Capture the cell that displays the provided text and extract its [X, Y] central coordinate. 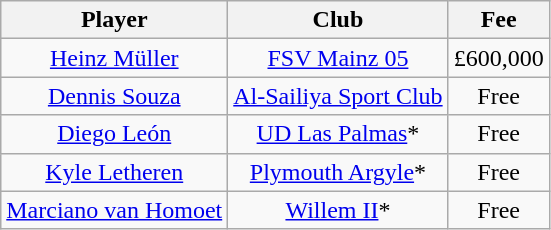
Plymouth Argyle* [338, 172]
£600,000 [498, 58]
Club [338, 20]
Willem II* [338, 210]
Diego León [114, 134]
Heinz Müller [114, 58]
Al-Sailiya Sport Club [338, 96]
Marciano van Homoet [114, 210]
FSV Mainz 05 [338, 58]
Kyle Letheren [114, 172]
Fee [498, 20]
UD Las Palmas* [338, 134]
Player [114, 20]
Dennis Souza [114, 96]
